Find where the given text appears and provide that cell's center as (X, Y) coordinate. 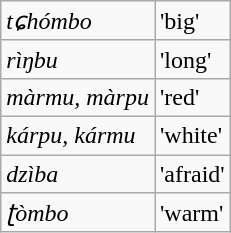
kárpu, kármu (78, 135)
màrmu, màrpu (78, 97)
'afraid' (192, 173)
'red' (192, 97)
'big' (192, 21)
'white' (192, 135)
dzìba (78, 173)
'warm' (192, 213)
rìŋbu (78, 59)
tɕhómbo (78, 21)
'long' (192, 59)
ʈòmbo (78, 213)
